Search for the cell housing the specified text and yield its [X, Y] center coordinate. 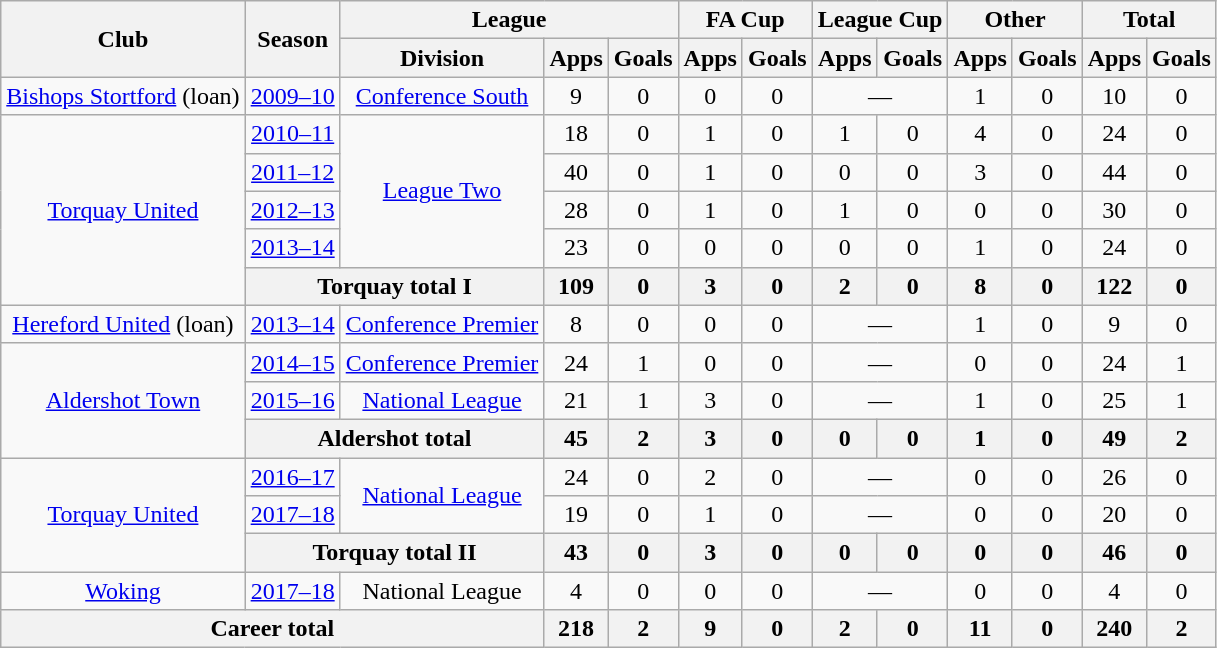
Conference South [442, 96]
Torquay total II [394, 553]
19 [576, 515]
Aldershot total [394, 438]
Other [1015, 20]
2014–15 [292, 362]
Torquay total I [394, 286]
46 [1114, 553]
2012–13 [292, 210]
League Two [442, 191]
2011–12 [292, 172]
109 [576, 286]
30 [1114, 210]
218 [576, 629]
League Cup [880, 20]
Division [442, 58]
Hereford United (loan) [123, 324]
FA Cup [745, 20]
43 [576, 553]
240 [1114, 629]
Woking [123, 591]
Club [123, 39]
18 [576, 134]
28 [576, 210]
26 [1114, 477]
10 [1114, 96]
45 [576, 438]
Bishops Stortford (loan) [123, 96]
40 [576, 172]
25 [1114, 400]
Aldershot Town [123, 400]
49 [1114, 438]
2016–17 [292, 477]
Total [1149, 20]
21 [576, 400]
Career total [272, 629]
Season [292, 39]
44 [1114, 172]
20 [1114, 515]
2015–16 [292, 400]
23 [576, 248]
2010–11 [292, 134]
122 [1114, 286]
2009–10 [292, 96]
League [509, 20]
11 [980, 629]
